Identify which cell holds the provided text, then report its (x, y) central coordinate. 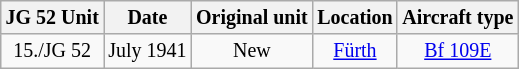
Date (148, 18)
Original unit (252, 18)
Location (354, 18)
New (252, 52)
Fürth (354, 52)
Bf 109E (458, 52)
JG 52 Unit (52, 18)
July 1941 (148, 52)
Aircraft type (458, 18)
15./JG 52 (52, 52)
